Scan for the cell matching the given text and deliver its (x, y) coordinate at center. 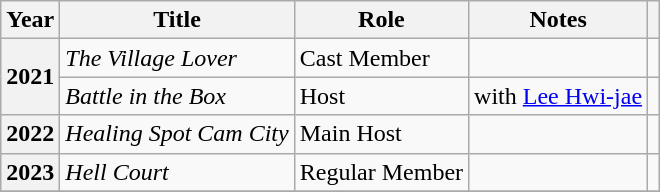
Healing Spot Cam City (177, 134)
Hell Court (177, 172)
Regular Member (381, 172)
Role (381, 20)
Cast Member (381, 58)
2022 (30, 134)
Year (30, 20)
with Lee Hwi-jae (558, 96)
2021 (30, 77)
Host (381, 96)
Battle in the Box (177, 96)
Title (177, 20)
Notes (558, 20)
2023 (30, 172)
Main Host (381, 134)
The Village Lover (177, 58)
